Output the (x, y) coordinate of the center of the cell containing the given text.  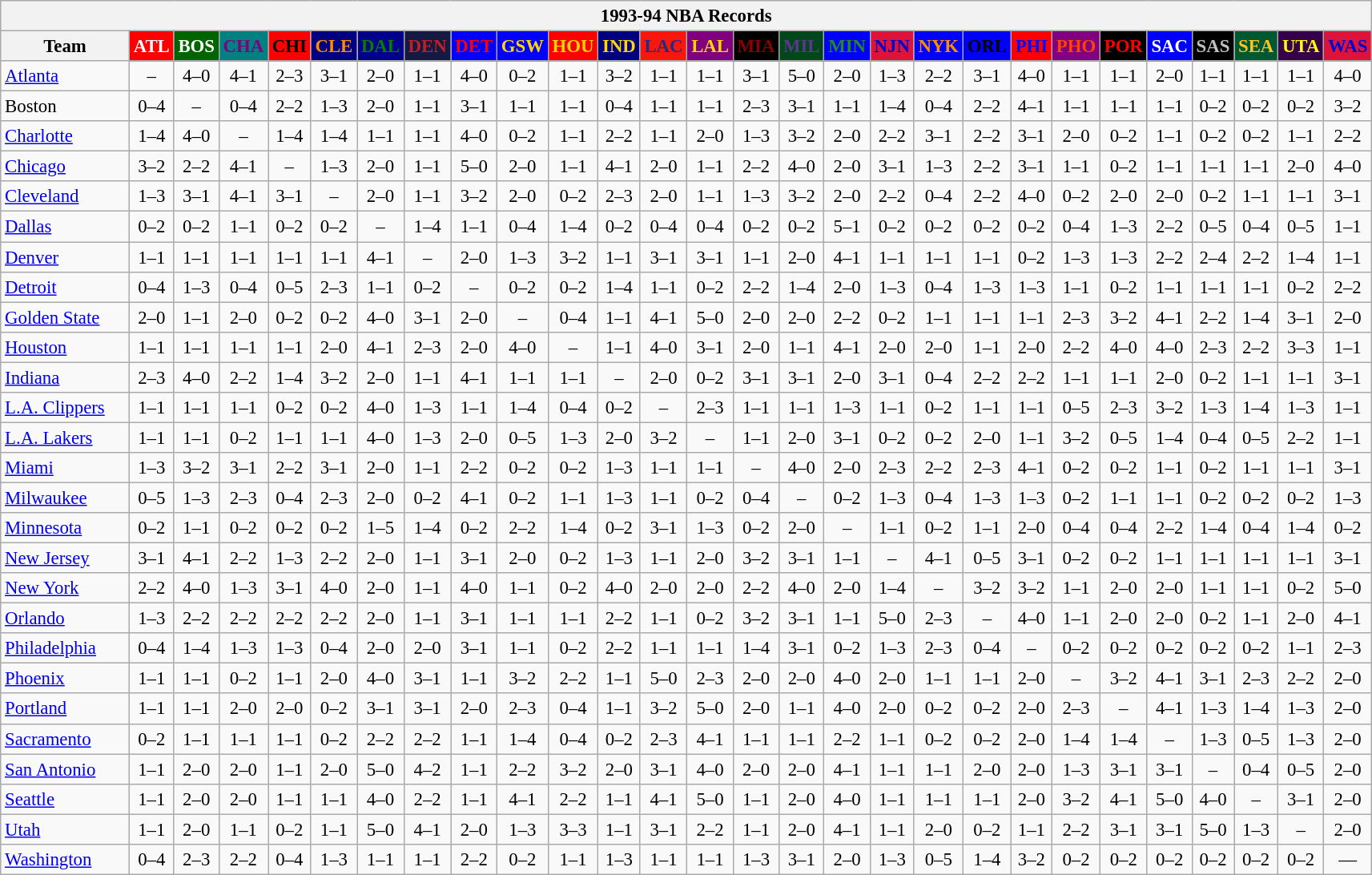
L.A. Lakers (66, 437)
Golden State (66, 317)
MIL (802, 46)
GSW (522, 46)
Boston (66, 107)
ORL (987, 46)
MIA (756, 46)
Detroit (66, 287)
— (1348, 860)
LAL (710, 46)
DEN (428, 46)
Minnesota (66, 528)
Milwaukee (66, 498)
POR (1123, 46)
Indiana (66, 377)
ATL (151, 46)
1993-94 NBA Records (686, 16)
Atlanta (66, 76)
L.A. Clippers (66, 408)
Philadelphia (66, 648)
Chicago (66, 167)
New Jersey (66, 558)
BOS (196, 46)
5–1 (847, 227)
Miami (66, 468)
Charlotte (66, 136)
Team (66, 46)
Denver (66, 257)
NYK (939, 46)
Sacramento (66, 739)
4–2 (428, 769)
CHA (243, 46)
PHI (1032, 46)
2–4 (1213, 257)
Utah (66, 829)
IND (619, 46)
Portland (66, 709)
LAC (663, 46)
Seattle (66, 799)
MIN (847, 46)
Washington (66, 860)
Phoenix (66, 679)
SEA (1256, 46)
NJN (892, 46)
SAS (1213, 46)
Cleveland (66, 196)
DET (474, 46)
HOU (573, 46)
UTA (1301, 46)
Dallas (66, 227)
WAS (1348, 46)
PHO (1076, 46)
CLE (333, 46)
CHI (289, 46)
Orlando (66, 619)
SAC (1169, 46)
Houston (66, 347)
DAL (381, 46)
New York (66, 588)
San Antonio (66, 769)
1–5 (381, 528)
